Determine the (X, Y) coordinate at the center of the cell enclosing the given text.  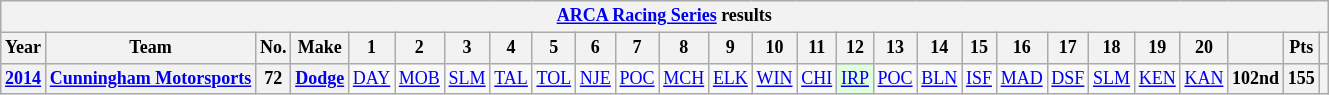
1 (371, 48)
TAL (511, 78)
Make (320, 48)
18 (1112, 48)
KAN (1204, 78)
9 (731, 48)
6 (595, 48)
10 (774, 48)
72 (274, 78)
ARCA Racing Series results (664, 16)
Pts (1301, 48)
Year (24, 48)
15 (980, 48)
CHI (817, 78)
20 (1204, 48)
DSF (1068, 78)
13 (895, 48)
DAY (371, 78)
16 (1022, 48)
7 (637, 48)
MCH (684, 78)
5 (554, 48)
MAD (1022, 78)
11 (817, 48)
MOB (420, 78)
2014 (24, 78)
KEN (1157, 78)
102nd (1256, 78)
BLN (940, 78)
8 (684, 48)
TOL (554, 78)
No. (274, 48)
Cunningham Motorsports (150, 78)
4 (511, 48)
155 (1301, 78)
3 (467, 48)
Team (150, 48)
12 (856, 48)
14 (940, 48)
NJE (595, 78)
WIN (774, 78)
IRP (856, 78)
ELK (731, 78)
2 (420, 48)
19 (1157, 48)
17 (1068, 48)
ISF (980, 78)
Dodge (320, 78)
